Provide the (x, y) coordinate of the cell's center where the given text is located.  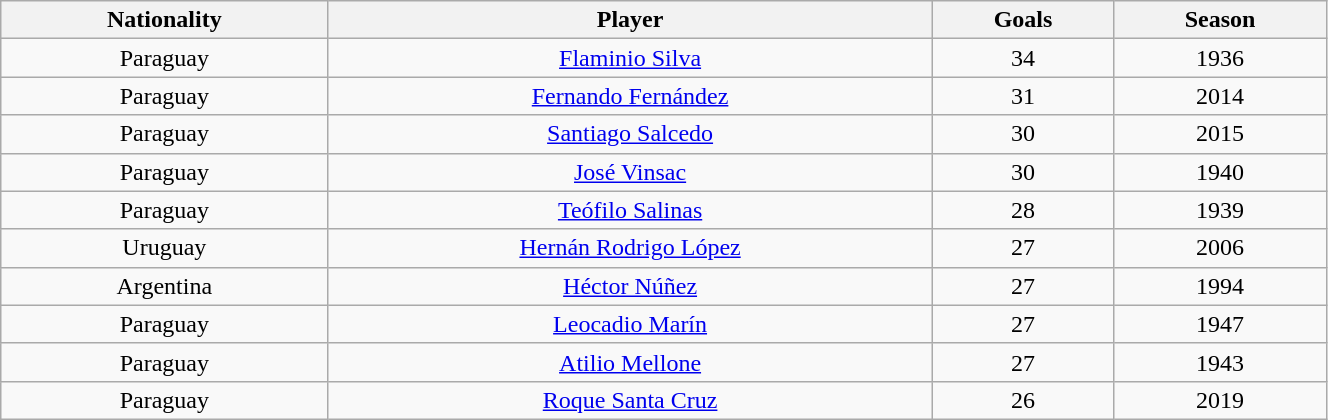
Uruguay (164, 248)
2019 (1220, 400)
Flaminio Silva (630, 58)
Nationality (164, 20)
2015 (1220, 134)
2014 (1220, 96)
1994 (1220, 286)
34 (1022, 58)
Leocadio Marín (630, 324)
Fernando Fernández (630, 96)
Goals (1022, 20)
28 (1022, 210)
26 (1022, 400)
José Vinsac (630, 172)
Héctor Núñez (630, 286)
Roque Santa Cruz (630, 400)
Season (1220, 20)
Hernán Rodrigo López (630, 248)
Argentina (164, 286)
1940 (1220, 172)
Teófilo Salinas (630, 210)
31 (1022, 96)
1939 (1220, 210)
Santiago Salcedo (630, 134)
Player (630, 20)
2006 (1220, 248)
Atilio Mellone (630, 362)
1936 (1220, 58)
1943 (1220, 362)
1947 (1220, 324)
